Provide the (X, Y) coordinate of the cell's center where the given text is located.  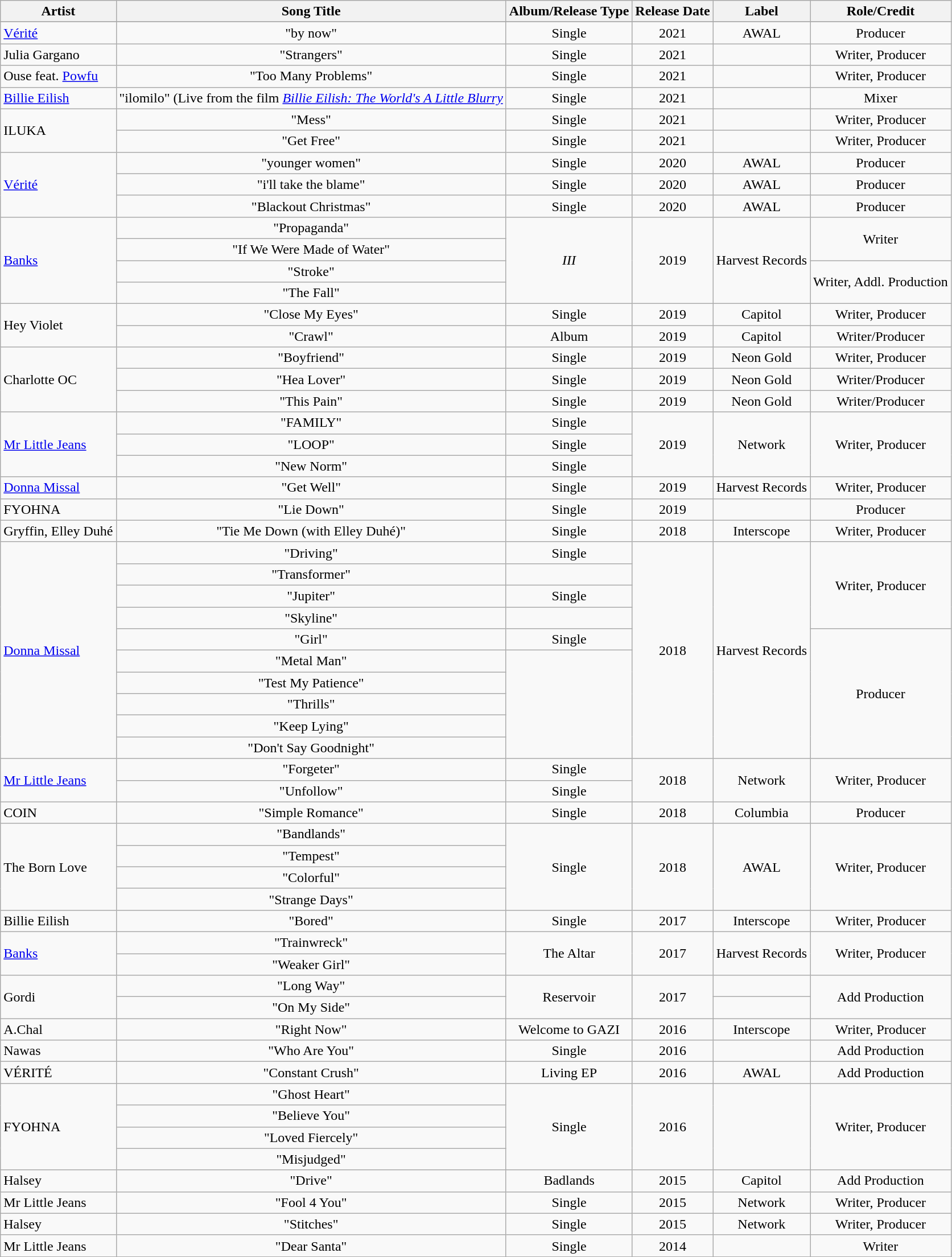
"Boyfriend" (311, 358)
III (569, 260)
Artist (58, 11)
"Keep Lying" (311, 726)
"Strange Days" (311, 899)
"Stitches" (311, 1224)
"Crawl" (311, 336)
"New Norm" (311, 466)
"Lie Down" (311, 509)
"If We Were Made of Water" (311, 249)
"ilomilo" (Live from the film Billie Eilish: The World's A Little Blurry (311, 98)
"Don't Say Goodnight" (311, 748)
"Jupiter" (311, 596)
"Long Way" (311, 986)
"Forgeter" (311, 769)
Nawas (58, 1051)
"Trainwreck" (311, 942)
Album/Release Type (569, 11)
"Get Well" (311, 488)
"Dear Santa" (311, 1246)
"Propaganda" (311, 228)
"Constant Crush" (311, 1073)
Song Title (311, 11)
"Get Free" (311, 141)
"Skyline" (311, 617)
Label (761, 11)
"Fool 4 You" (311, 1202)
Writer, Addl. Production (881, 282)
Badlands (569, 1181)
"Strangers" (311, 55)
Release Date (673, 11)
"Girl" (311, 640)
Gryffin, Elley Duhé (58, 531)
Charlotte OC (58, 380)
"Unfollow" (311, 791)
"Simple Romance" (311, 813)
"This Pain" (311, 401)
VÉRITÉ (58, 1073)
ILUKA (58, 130)
"Believe You" (311, 1116)
Reservoir (569, 997)
"Hea Lover" (311, 380)
"Stroke" (311, 271)
"Tempest" (311, 856)
"Bored" (311, 921)
"LOOP" (311, 444)
"Blackout Christmas" (311, 206)
Ouse feat. Powfu (58, 76)
Gordi (58, 997)
Columbia (761, 813)
2014 (673, 1246)
The Altar (569, 953)
COIN (58, 813)
"younger women" (311, 163)
"Bandlands" (311, 834)
"Transformer" (311, 574)
"Right Now" (311, 1029)
"Driving" (311, 553)
"Too Many Problems" (311, 76)
"Metal Man" (311, 661)
Role/Credit (881, 11)
"i'll take the blame" (311, 184)
"Test My Patience" (311, 683)
Hey Violet (58, 325)
"Weaker Girl" (311, 965)
The Born Love (58, 867)
"FAMILY" (311, 423)
Album (569, 336)
"Who Are You" (311, 1051)
"On My Side" (311, 1008)
Living EP (569, 1073)
"Thrills" (311, 704)
Julia Gargano (58, 55)
Welcome to GAZI (569, 1029)
"The Fall" (311, 293)
Mixer (881, 98)
"Mess" (311, 119)
"Loved Fiercely" (311, 1138)
"Tie Me Down (with Elley Duhé)" (311, 531)
"Drive" (311, 1181)
"Misjudged" (311, 1159)
"Ghost Heart" (311, 1094)
"Close My Eyes" (311, 315)
"Colorful" (311, 877)
A.Chal (58, 1029)
"by now" (311, 33)
